Locate the cell with the specified text and output its [X, Y] center coordinate. 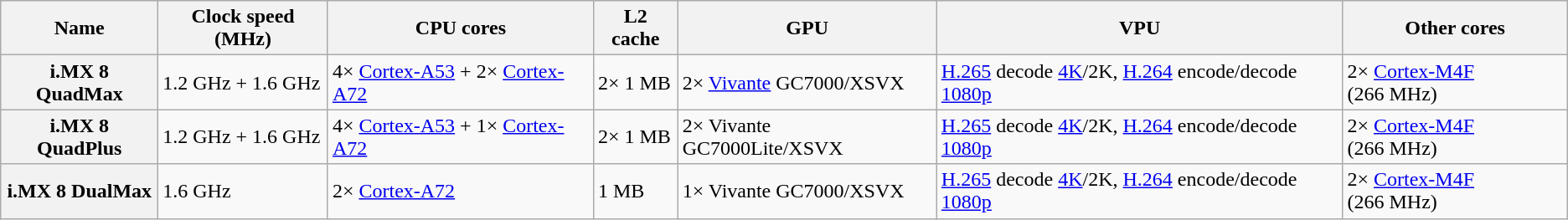
L2 cache [635, 28]
CPU cores [461, 28]
i.MX 8 QuadMax [80, 82]
Clock speed (MHz) [243, 28]
2× Vivante GC7000Lite/XSVX [807, 137]
4× Cortex-A53 + 2× Cortex-A72 [461, 82]
2× Cortex-A72 [461, 191]
1.6 GHz [243, 191]
Name [80, 28]
2× Vivante GC7000/XSVX [807, 82]
i.MX 8 QuadPlus [80, 137]
4× Cortex-A53 + 1× Cortex-A72 [461, 137]
Other cores [1455, 28]
1 MB [635, 191]
GPU [807, 28]
VPU [1139, 28]
i.MX 8 DualMax [80, 191]
1× Vivante GC7000/XSVX [807, 191]
